Pinpoint the cell where the given text exists, returning its [X, Y] midpoint coordinate. 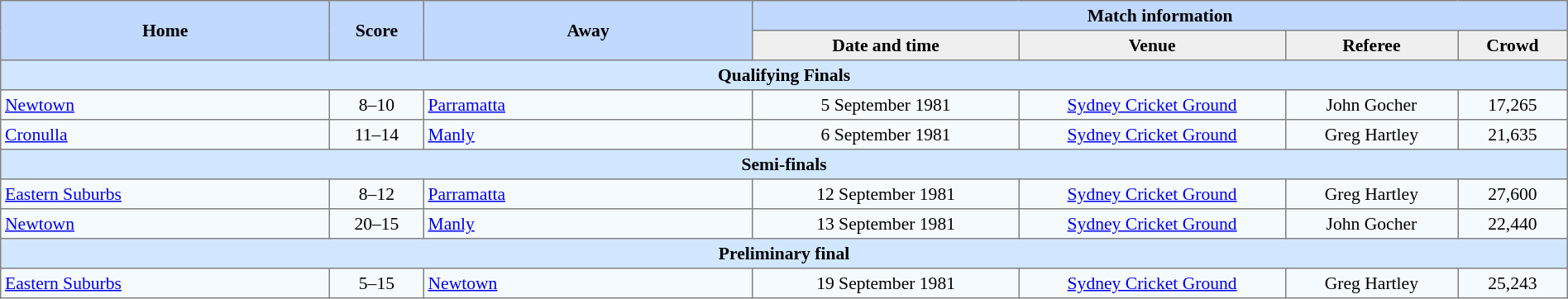
Away [588, 31]
Referee [1371, 45]
Preliminary final [784, 254]
13 September 1981 [886, 224]
Crowd [1513, 45]
8–10 [377, 105]
Score [377, 31]
6 September 1981 [886, 135]
8–12 [377, 194]
20–15 [377, 224]
Semi-finals [784, 164]
12 September 1981 [886, 194]
25,243 [1513, 283]
22,440 [1513, 224]
Match information [1159, 16]
27,600 [1513, 194]
11–14 [377, 135]
17,265 [1513, 105]
Venue [1152, 45]
Qualifying Finals [784, 75]
19 September 1981 [886, 283]
Home [165, 31]
5 September 1981 [886, 105]
21,635 [1513, 135]
Date and time [886, 45]
Cronulla [165, 135]
5–15 [377, 283]
